Return the (X, Y) coordinate for the center point of the cell that contains the specified text.  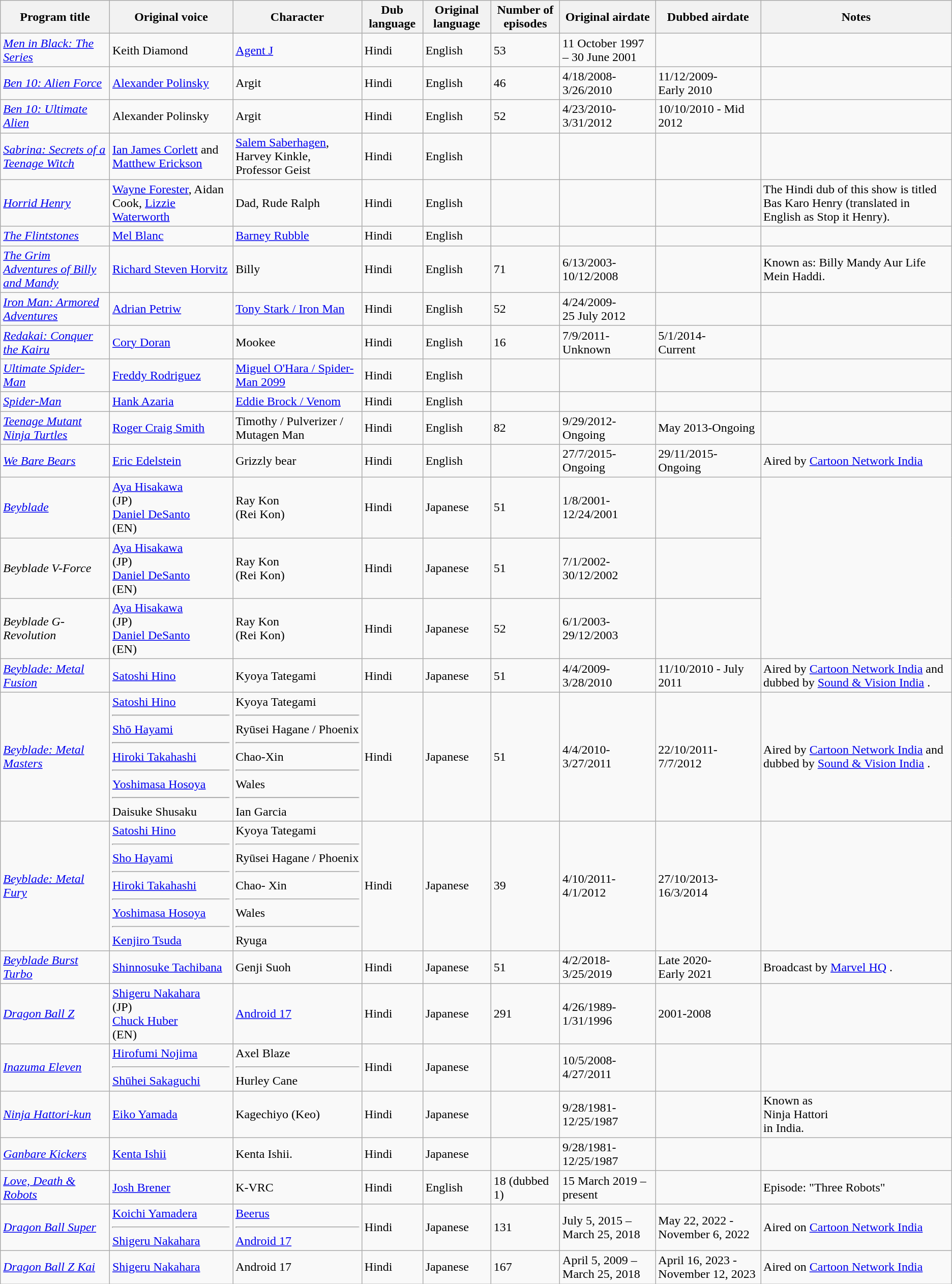
Dub language (392, 17)
Eric Edelstein (171, 461)
4/23/2010-3/31/2012 (608, 116)
Redakai: Conquer the Kairu (55, 342)
Beyblade Burst Turbo (55, 967)
Ben 10: Ultimate Alien (55, 116)
4/4/2009-3/28/2010 (608, 675)
The Grim Adventures of Billy and Mandy (55, 269)
6/1/2003- 29/12/2003 (608, 629)
Ben 10: Alien Force (55, 83)
Grizzly bear (297, 461)
July 5, 2015 – March 25, 2018 (608, 1227)
Billy (297, 269)
Known as: Billy Mandy Aur Life Mein Haddi. (856, 269)
Dragon Ball Super (55, 1227)
Timothy / Pulverizer / Mutagen Man (297, 427)
Men in Black: The Series (55, 50)
Satoshi Hino (171, 675)
April 16, 2023 - November 12, 2023 (708, 1267)
Freddy Rodriguez (171, 375)
Spider-Man (55, 401)
Ian James Corlett and Matthew Erickson (171, 156)
Wayne Forester, Aidan Cook, Lizzie Waterworth (171, 203)
Dad, Rude Ralph (297, 203)
46 (525, 83)
4/4/2010-3/27/2011 (608, 757)
Number of episodes (525, 17)
Sabrina: Secrets of a Teenage Witch (55, 156)
Agent J (297, 50)
Broadcast by Marvel HQ . (856, 967)
15 March 2019 – present (608, 1187)
Beyblade: Metal Fusion (55, 675)
Beyblade G-Revolution (55, 629)
Satoshi Hino Sho Hayami Hiroki Takahashi Yoshimasa Hosoya Kenjiro Tsuda (171, 886)
Teenage Mutant Ninja Turtles (55, 427)
Ninja Hattori-kun (55, 1114)
11/10/2010 - July 2011 (708, 675)
We Bare Bears (55, 461)
Kenta Ishii (171, 1154)
10/5/2008-4/27/2011 (608, 1067)
4/18/2008-3/26/2010 (608, 83)
Barney Rubble (297, 236)
Richard Steven Horvitz (171, 269)
7/9/2011-Unknown (608, 342)
Kyoya Tategami (297, 675)
Shinnosuke Tachibana (171, 967)
Cory Doran (171, 342)
71 (525, 269)
Notes (856, 17)
Inazuma Eleven (55, 1067)
22/10/2011- 7/7/2012 (708, 757)
Horrid Henry (55, 203)
27/7/2015-Ongoing (608, 461)
Known asNinja Hattori in India. (856, 1114)
Shigeru Nakahara (171, 1267)
29/11/2015- Ongoing (708, 461)
7/1/2002-30/12/2002 (608, 569)
Mel Blanc (171, 236)
Genji Suoh (297, 967)
Miguel O'Hara / Spider-Man 2099 (297, 375)
Keith Diamond (171, 50)
Shigeru Nakahara(JP)Chuck Huber(EN) (171, 1014)
167 (525, 1267)
Original language (457, 17)
39 (525, 886)
10/10/2010 - Mid 2012 (708, 116)
Josh Brener (171, 1187)
Episode: "Three Robots" (856, 1187)
82 (525, 427)
Kyoya Tategami Ryūsei Hagane / Phoenix Chao- Xin Wales Ryuga (297, 886)
5/1/2014-Current (708, 342)
Tony Stark / Iron Man (297, 309)
Kenta Ishii. (297, 1154)
Dragon Ball Z (55, 1014)
Late 2020- Early 2021 (708, 967)
May 2013-Ongoing (708, 427)
Beyblade: Metal Fury (55, 886)
4/26/1989-1/31/1996 (608, 1014)
Love, Death & Robots (55, 1187)
1/8/2001-12/24/2001 (608, 507)
9/29/2012-Ongoing (608, 427)
11 October 1997 – 30 June 2001 (608, 50)
4/2/2018- 3/25/2019 (608, 967)
4/10/2011-4/1/2012 (608, 886)
Adrian Petriw (171, 309)
27/10/2013- 16/3/2014 (708, 886)
Koichi YamaderaShigeru Nakahara (171, 1227)
6/13/2003-10/12/2008 (608, 269)
Kagechiyo (Keo) (297, 1114)
K-VRC (297, 1187)
The Flintstones (55, 236)
May 22, 2022 - November 6, 2022 (708, 1227)
Beyblade V-Force (55, 569)
Original voice (171, 17)
Aired by Cartoon Network India (856, 461)
Beyblade (55, 507)
53 (525, 50)
Ganbare Kickers (55, 1154)
Roger Craig Smith (171, 427)
BeerusAndroid 17 (297, 1227)
Hank Azaria (171, 401)
Program title (55, 17)
Character (297, 17)
18 (dubbed 1) (525, 1187)
Satoshi Hino Shō Hayami Hiroki Takahashi Yoshimasa Hosoya Daisuke Shusaku (171, 757)
Iron Man: Armored Adventures (55, 309)
131 (525, 1227)
Mookee (297, 342)
Kyoya Tategami Ryūsei Hagane / Phoenix Chao-Xin Wales Ian Garcia (297, 757)
Salem Saberhagen, Harvey Kinkle, Professor Geist (297, 156)
Eiko Yamada (171, 1114)
The Hindi dub of this show is titled Bas Karo Henry (translated in English as Stop it Henry). (856, 203)
291 (525, 1014)
Ultimate Spider-Man (55, 375)
Dubbed airdate (708, 17)
April 5, 2009 – March 25, 2018 (608, 1267)
4/24/2009-25 July 2012 (608, 309)
Original airdate (608, 17)
Eddie Brock / Venom (297, 401)
Hirofumi Nojima Shūhei Sakaguchi (171, 1067)
Dragon Ball Z Kai (55, 1267)
16 (525, 342)
11/12/2009-Early 2010 (708, 83)
2001-2008 (708, 1014)
Axel Blaze Hurley Cane (297, 1067)
Beyblade: Metal Masters (55, 757)
